Return [x, y] of the center of cell containing provided text 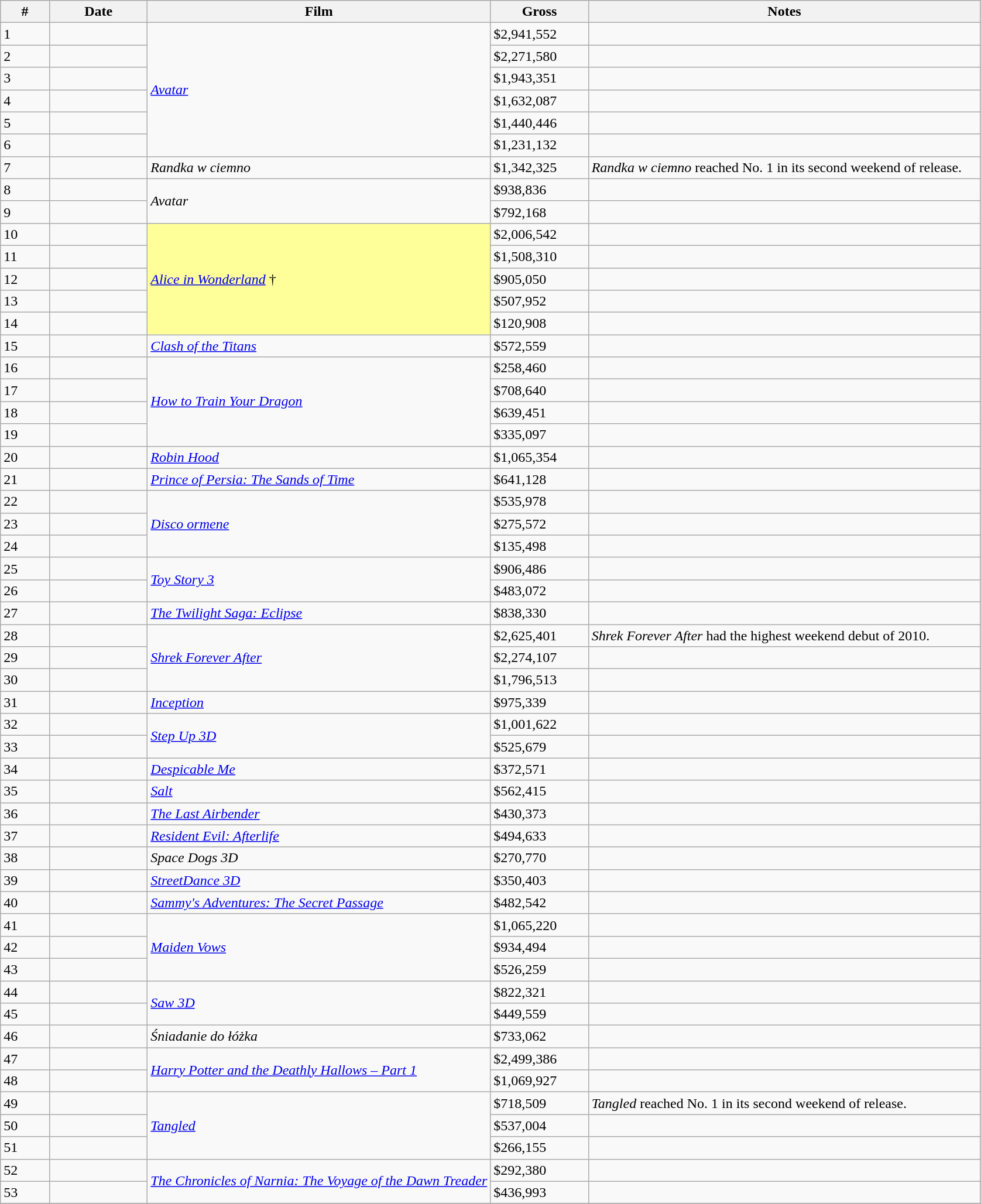
Shrek Forever After [319, 657]
1 [25, 34]
44 [25, 992]
46 [25, 1037]
$270,770 [540, 858]
$1,065,354 [540, 457]
Despicable Me [319, 769]
3 [25, 78]
# [25, 12]
53 [25, 1192]
Śniadanie do łóżka [319, 1037]
$1,440,446 [540, 123]
$1,231,132 [540, 145]
$2,274,107 [540, 658]
$449,559 [540, 1014]
Disco ormene [319, 524]
Tangled reached No. 1 in its second weekend of release. [784, 1103]
Randka w ciemno [319, 167]
41 [25, 925]
$1,632,087 [540, 101]
8 [25, 190]
17 [25, 390]
39 [25, 880]
The Chronicles of Narnia: The Voyage of the Dawn Treader [319, 1181]
Resident Evil: Afterlife [319, 836]
$507,952 [540, 301]
$2,271,580 [540, 56]
Salt [319, 791]
$525,679 [540, 747]
11 [25, 256]
45 [25, 1014]
10 [25, 234]
47 [25, 1059]
$838,330 [540, 613]
The Last Airbender [319, 814]
$526,259 [540, 969]
14 [25, 324]
19 [25, 435]
$120,908 [540, 324]
Harry Potter and the Deathly Hallows – Part 1 [319, 1070]
$2,499,386 [540, 1059]
35 [25, 791]
$494,633 [540, 836]
$639,451 [540, 413]
4 [25, 101]
Maiden Vows [319, 947]
43 [25, 969]
18 [25, 413]
Clash of the Titans [319, 346]
48 [25, 1081]
Step Up 3D [319, 736]
49 [25, 1103]
Shrek Forever After had the highest weekend debut of 2010. [784, 635]
20 [25, 457]
$822,321 [540, 992]
50 [25, 1126]
25 [25, 568]
23 [25, 524]
Space Dogs 3D [319, 858]
$372,571 [540, 769]
16 [25, 368]
$1,943,351 [540, 78]
$258,460 [540, 368]
15 [25, 346]
$2,941,552 [540, 34]
13 [25, 301]
$975,339 [540, 702]
Film [319, 12]
31 [25, 702]
33 [25, 747]
$2,625,401 [540, 635]
24 [25, 546]
Inception [319, 702]
42 [25, 947]
$1,342,325 [540, 167]
27 [25, 613]
$436,993 [540, 1192]
Date [98, 12]
$1,069,927 [540, 1081]
$718,509 [540, 1103]
How to Train Your Dragon [319, 402]
$562,415 [540, 791]
22 [25, 502]
12 [25, 279]
Sammy's Adventures: The Secret Passage [319, 903]
$733,062 [540, 1037]
40 [25, 903]
38 [25, 858]
$938,836 [540, 190]
29 [25, 658]
52 [25, 1170]
9 [25, 212]
30 [25, 680]
Prince of Persia: The Sands of Time [319, 479]
Robin Hood [319, 457]
$266,155 [540, 1148]
37 [25, 836]
6 [25, 145]
$2,006,542 [540, 234]
$535,978 [540, 502]
$430,373 [540, 814]
$335,097 [540, 435]
Gross [540, 12]
$1,508,310 [540, 256]
$292,380 [540, 1170]
Notes [784, 12]
32 [25, 725]
$708,640 [540, 390]
$350,403 [540, 880]
21 [25, 479]
5 [25, 123]
$572,559 [540, 346]
Tangled [319, 1126]
$537,004 [540, 1126]
$275,572 [540, 524]
$906,486 [540, 568]
$482,542 [540, 903]
Saw 3D [319, 1003]
The Twilight Saga: Eclipse [319, 613]
26 [25, 591]
$135,498 [540, 546]
Alice in Wonderland † [319, 279]
$1,001,622 [540, 725]
28 [25, 635]
$792,168 [540, 212]
51 [25, 1148]
$1,065,220 [540, 925]
2 [25, 56]
7 [25, 167]
$483,072 [540, 591]
$934,494 [540, 947]
34 [25, 769]
Toy Story 3 [319, 579]
Randka w ciemno reached No. 1 in its second weekend of release. [784, 167]
$1,796,513 [540, 680]
$641,128 [540, 479]
36 [25, 814]
$905,050 [540, 279]
StreetDance 3D [319, 880]
